Return the (x, y) coordinate for the center point of the cell that contains the specified text.  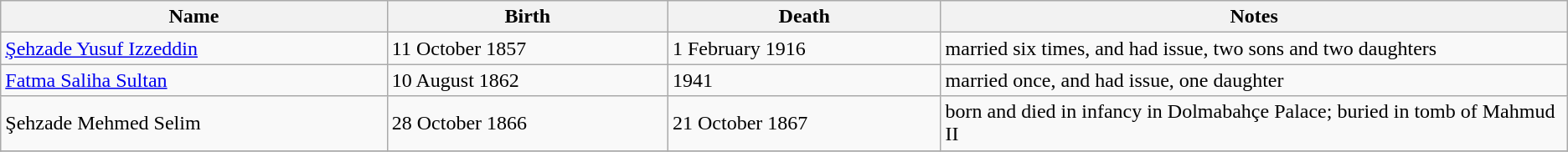
Name (194, 17)
Death (804, 17)
married six times, and had issue, two sons and two daughters (1254, 48)
1 February 1916 (804, 48)
Fatma Saliha Sultan (194, 80)
21 October 1867 (804, 124)
11 October 1857 (528, 48)
1941 (804, 80)
Şehzade Mehmed Selim (194, 124)
Şehzade Yusuf Izzeddin (194, 48)
Birth (528, 17)
born and died in infancy in Dolmabahçe Palace; buried in tomb of Mahmud II (1254, 124)
married once, and had issue, one daughter (1254, 80)
Notes (1254, 17)
10 August 1862 (528, 80)
28 October 1866 (528, 124)
